Return (x, y) of the center of cell containing provided text 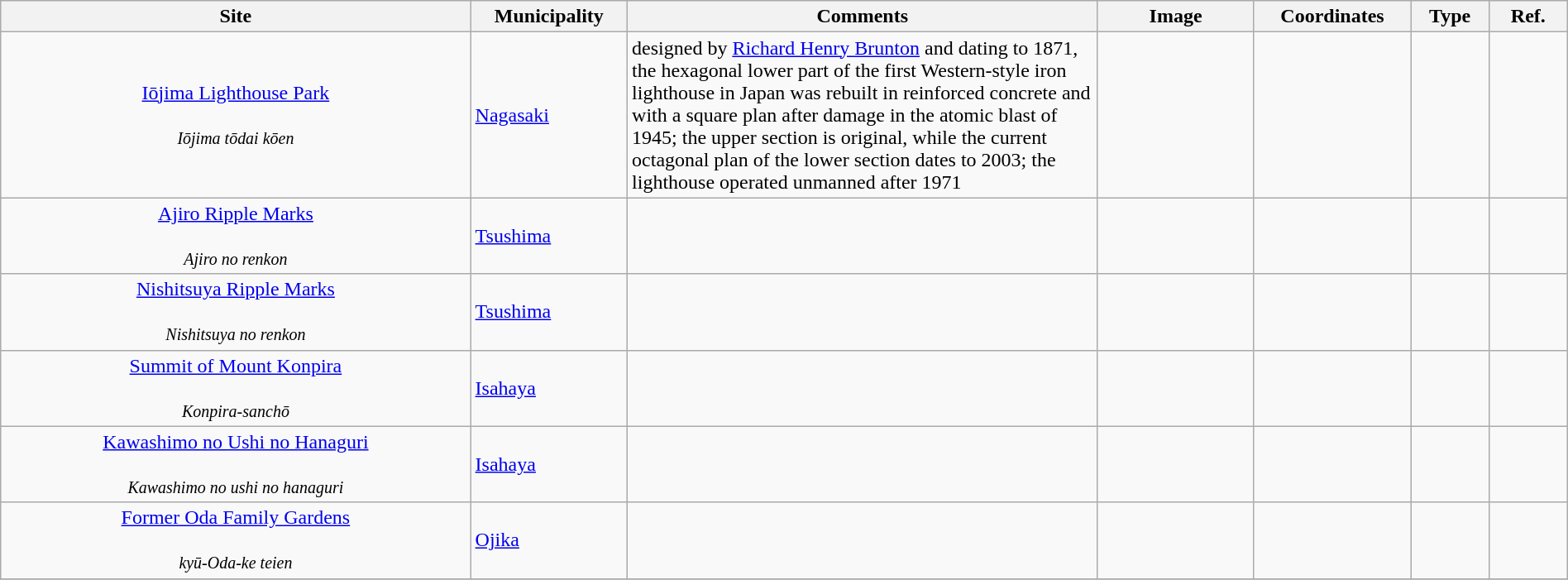
Iōjima Lighthouse ParkIōjima tōdai kōen (236, 115)
Nagasaki (549, 115)
Ref. (1528, 17)
Former Oda Family Gardenskyū-Oda-ke teien (236, 540)
Image (1176, 17)
Site (236, 17)
Comments (863, 17)
Type (1451, 17)
Ajiro Ripple MarksAjiro no renkon (236, 236)
Municipality (549, 17)
Kawashimo no Ushi no HanaguriKawashimo no ushi no hanaguri (236, 464)
Summit of Mount KonpiraKonpira-sanchō (236, 388)
Nishitsuya Ripple MarksNishitsuya no renkon (236, 312)
Ojika (549, 540)
Coordinates (1331, 17)
